Identify which cell holds the provided text, then report its (x, y) central coordinate. 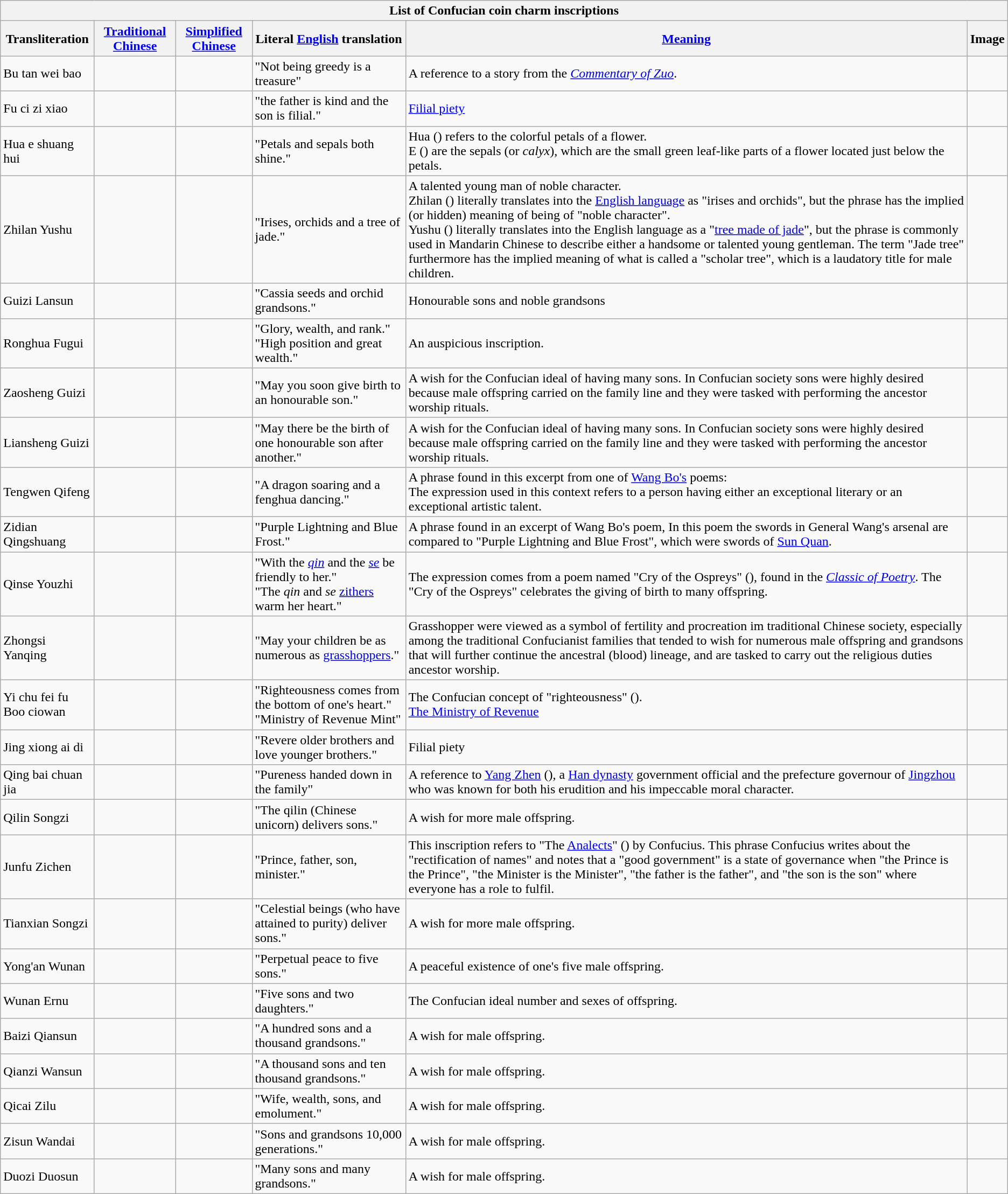
Qilin Songzi (47, 818)
"Revere older brothers and love younger brothers." (328, 748)
"Wife, wealth, sons, and emolument." (328, 1106)
Literal English translation (328, 39)
Qing bai chuan jia (47, 782)
"Cassia seeds and orchid grandsons." (328, 301)
"Irises, orchids and a tree of jade." (328, 229)
"May there be the birth of one honourable son after another." (328, 442)
Ronghua Fugui (47, 343)
Tengwen Qifeng (47, 492)
"May you soon give birth to an honourable son." (328, 393)
Junfu Zichen (47, 867)
"Purple Lightning and Blue Frost." (328, 534)
Qinse Youzhi (47, 584)
A reference to a story from the Commentary of Zuo. (686, 73)
Qianzi Wansun (47, 1071)
"Prince, father, son, minister." (328, 867)
"Righteousness comes from the bottom of one's heart.""Ministry of Revenue Mint" (328, 705)
"Sons and grandsons 10,000 generations." (328, 1141)
Zhilan Yushu (47, 229)
Wunan Ernu (47, 1001)
Fu ci zi xiao (47, 109)
Hua e shuang hui (47, 151)
Baizi Qiansun (47, 1036)
Yi chu fei fuBoo ciowan (47, 705)
A peaceful existence of one's five male offspring. (686, 966)
"Not being greedy is a treasure" (328, 73)
"With the qin and the se be friendly to her.""The qin and se zithers warm her heart." (328, 584)
"the father is kind and the son is filial." (328, 109)
The Confucian concept of "righteousness" ().The Ministry of Revenue (686, 705)
Transliteration (47, 39)
Qicai Zilu (47, 1106)
Tianxian Songzi (47, 924)
"Many sons and many grandsons." (328, 1176)
Simplified Chinese (214, 39)
"Petals and sepals both shine." (328, 151)
"May your children be as numerous as grasshoppers." (328, 648)
"A thousand sons and ten thousand grandsons." (328, 1071)
"The qilin (Chinese unicorn) delivers sons." (328, 818)
Duozi Duosun (47, 1176)
"A dragon soaring and a fenghua dancing." (328, 492)
An auspicious inscription. (686, 343)
Image (988, 39)
Zidian Qingshuang (47, 534)
"Perpetual peace to five sons." (328, 966)
List of Confucian coin charm inscriptions (504, 11)
"Pureness handed down in the family" (328, 782)
Zhongsi Yanqing (47, 648)
The Confucian ideal number and sexes of offspring. (686, 1001)
Meaning (686, 39)
Bu tan wei bao (47, 73)
"Glory, wealth, and rank.""High position and great wealth." (328, 343)
"A hundred sons and a thousand grandsons." (328, 1036)
Zisun Wandai (47, 1141)
Jing xiong ai di (47, 748)
Guizi Lansun (47, 301)
Zaosheng Guizi (47, 393)
Yong'an Wunan (47, 966)
Traditional Chinese (135, 39)
"Five sons and two daughters." (328, 1001)
Honourable sons and noble grandsons (686, 301)
Liansheng Guizi (47, 442)
"Celestial beings (who have attained to purity) deliver sons." (328, 924)
